Determine the (X, Y) coordinate at the center of the cell enclosing the given text.  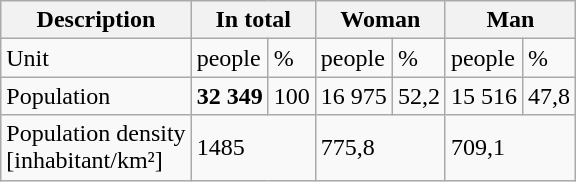
Population (96, 96)
Population density[inhabitant/km²] (96, 148)
47,8 (548, 96)
775,8 (380, 148)
32 349 (230, 96)
Man (510, 20)
Woman (380, 20)
52,2 (418, 96)
709,1 (510, 148)
In total (253, 20)
Description (96, 20)
Unit (96, 58)
1485 (253, 148)
100 (292, 96)
16 975 (354, 96)
15 516 (484, 96)
